Output the (x, y) coordinate of the center of the cell containing the given text.  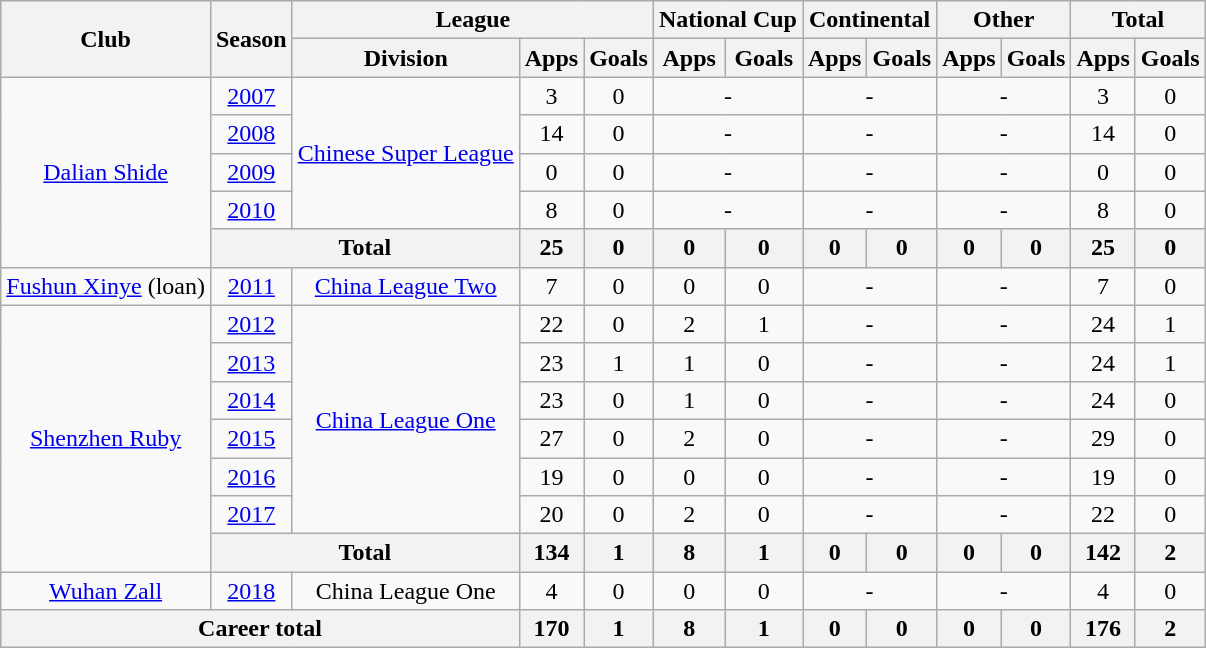
Club (106, 39)
2018 (251, 591)
2016 (251, 477)
2014 (251, 400)
170 (551, 629)
Other (1004, 20)
Career total (260, 629)
Dalian Shide (106, 172)
176 (1103, 629)
Chinese Super League (406, 153)
China League Two (406, 286)
29 (1103, 438)
2015 (251, 438)
142 (1103, 553)
2012 (251, 324)
2007 (251, 96)
2009 (251, 172)
2010 (251, 210)
Fushun Xinye (loan) (106, 286)
20 (551, 515)
Wuhan Zall (106, 591)
2011 (251, 286)
27 (551, 438)
Continental (869, 20)
Division (406, 58)
2013 (251, 362)
League (472, 20)
National Cup (728, 20)
Shenzhen Ruby (106, 438)
134 (551, 553)
2008 (251, 134)
2017 (251, 515)
Season (251, 39)
